Provide the [x, y] coordinate of the cell's center where the given text is located.  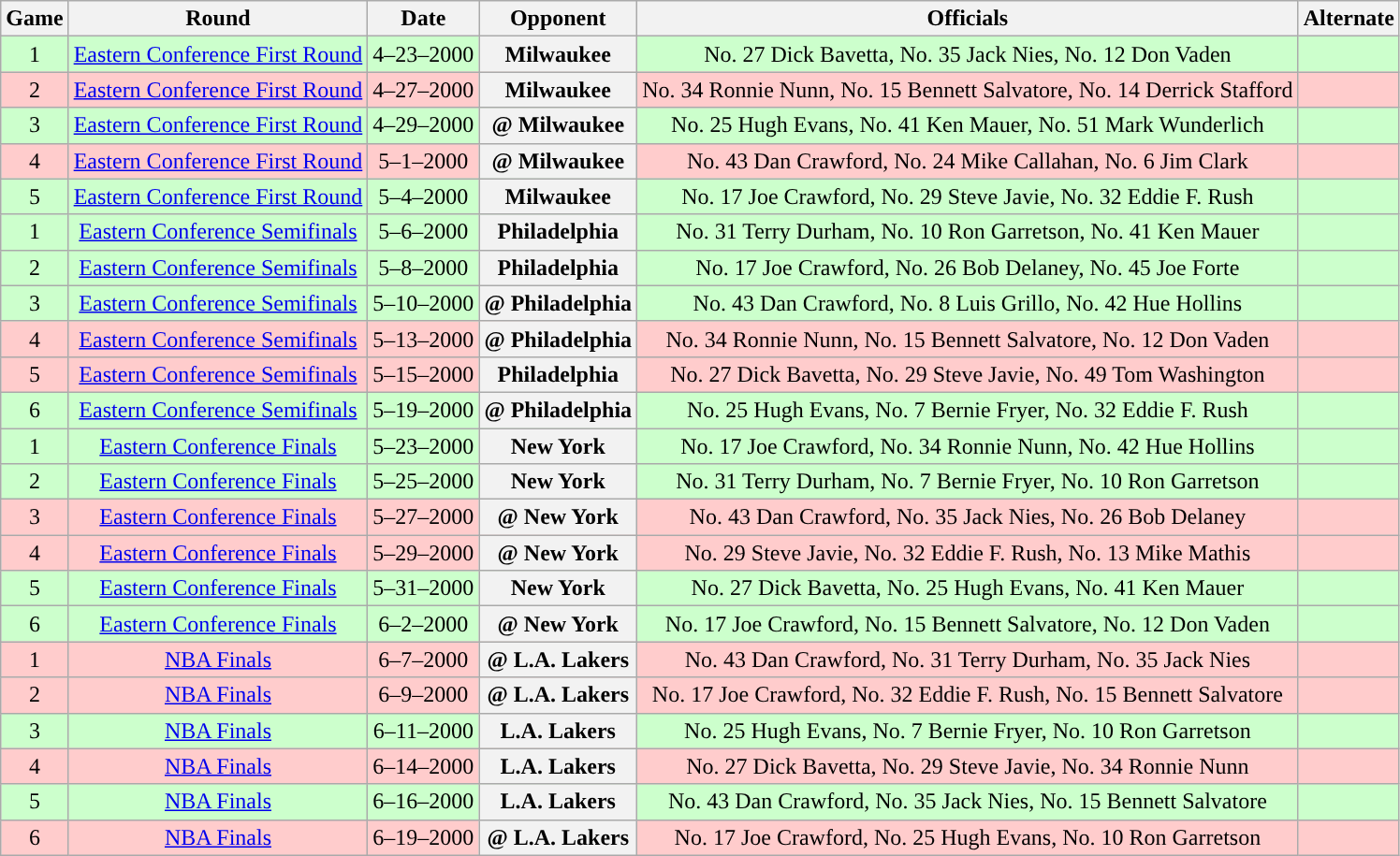
5–4–2000 [423, 196]
No. 43 Dan Crawford, No. 35 Jack Nies, No. 26 Bob Delaney [968, 517]
No. 25 Hugh Evans, No. 7 Bernie Fryer, No. 32 Eddie F. Rush [968, 410]
4–23–2000 [423, 54]
No. 43 Dan Crawford, No. 31 Terry Durham, No. 35 Jack Nies [968, 660]
No. 17 Joe Crawford, No. 32 Eddie F. Rush, No. 15 Bennett Salvatore [968, 695]
No. 17 Joe Crawford, No. 25 Hugh Evans, No. 10 Ron Garretson [968, 837]
No. 31 Terry Durham, No. 7 Bernie Fryer, No. 10 Ron Garretson [968, 482]
No. 27 Dick Bavetta, No. 35 Jack Nies, No. 12 Don Vaden [968, 54]
4–29–2000 [423, 125]
5–31–2000 [423, 588]
Date [423, 19]
No. 17 Joe Crawford, No. 15 Bennett Salvatore, No. 12 Don Vaden [968, 624]
6–7–2000 [423, 660]
No. 27 Dick Bavetta, No. 29 Steve Javie, No. 49 Tom Washington [968, 374]
4–27–2000 [423, 90]
Opponent [558, 19]
Officials [968, 19]
5–13–2000 [423, 339]
No. 29 Steve Javie, No. 32 Eddie F. Rush, No. 13 Mike Mathis [968, 553]
5–8–2000 [423, 268]
6–9–2000 [423, 695]
No. 34 Ronnie Nunn, No. 15 Bennett Salvatore, No. 14 Derrick Stafford [968, 90]
No. 31 Terry Durham, No. 10 Ron Garretson, No. 41 Ken Mauer [968, 232]
No. 17 Joe Crawford, No. 26 Bob Delaney, No. 45 Joe Forte [968, 268]
5–27–2000 [423, 517]
No. 25 Hugh Evans, No. 41 Ken Mauer, No. 51 Mark Wunderlich [968, 125]
No. 43 Dan Crawford, No. 8 Luis Grillo, No. 42 Hue Hollins [968, 303]
Alternate [1349, 19]
5–19–2000 [423, 410]
No. 17 Joe Crawford, No. 29 Steve Javie, No. 32 Eddie F. Rush [968, 196]
5–1–2000 [423, 161]
No. 17 Joe Crawford, No. 34 Ronnie Nunn, No. 42 Hue Hollins [968, 446]
6–19–2000 [423, 837]
6–16–2000 [423, 802]
No. 43 Dan Crawford, No. 24 Mike Callahan, No. 6 Jim Clark [968, 161]
No. 25 Hugh Evans, No. 7 Bernie Fryer, No. 10 Ron Garretson [968, 731]
6–14–2000 [423, 766]
Round [218, 19]
5–23–2000 [423, 446]
No. 43 Dan Crawford, No. 35 Jack Nies, No. 15 Bennett Salvatore [968, 802]
No. 27 Dick Bavetta, No. 29 Steve Javie, No. 34 Ronnie Nunn [968, 766]
6–2–2000 [423, 624]
Game [35, 19]
5–6–2000 [423, 232]
5–25–2000 [423, 482]
5–10–2000 [423, 303]
No. 34 Ronnie Nunn, No. 15 Bennett Salvatore, No. 12 Don Vaden [968, 339]
6–11–2000 [423, 731]
5–15–2000 [423, 374]
5–29–2000 [423, 553]
No. 27 Dick Bavetta, No. 25 Hugh Evans, No. 41 Ken Mauer [968, 588]
